Identify which cell holds the provided text, then report its [x, y] central coordinate. 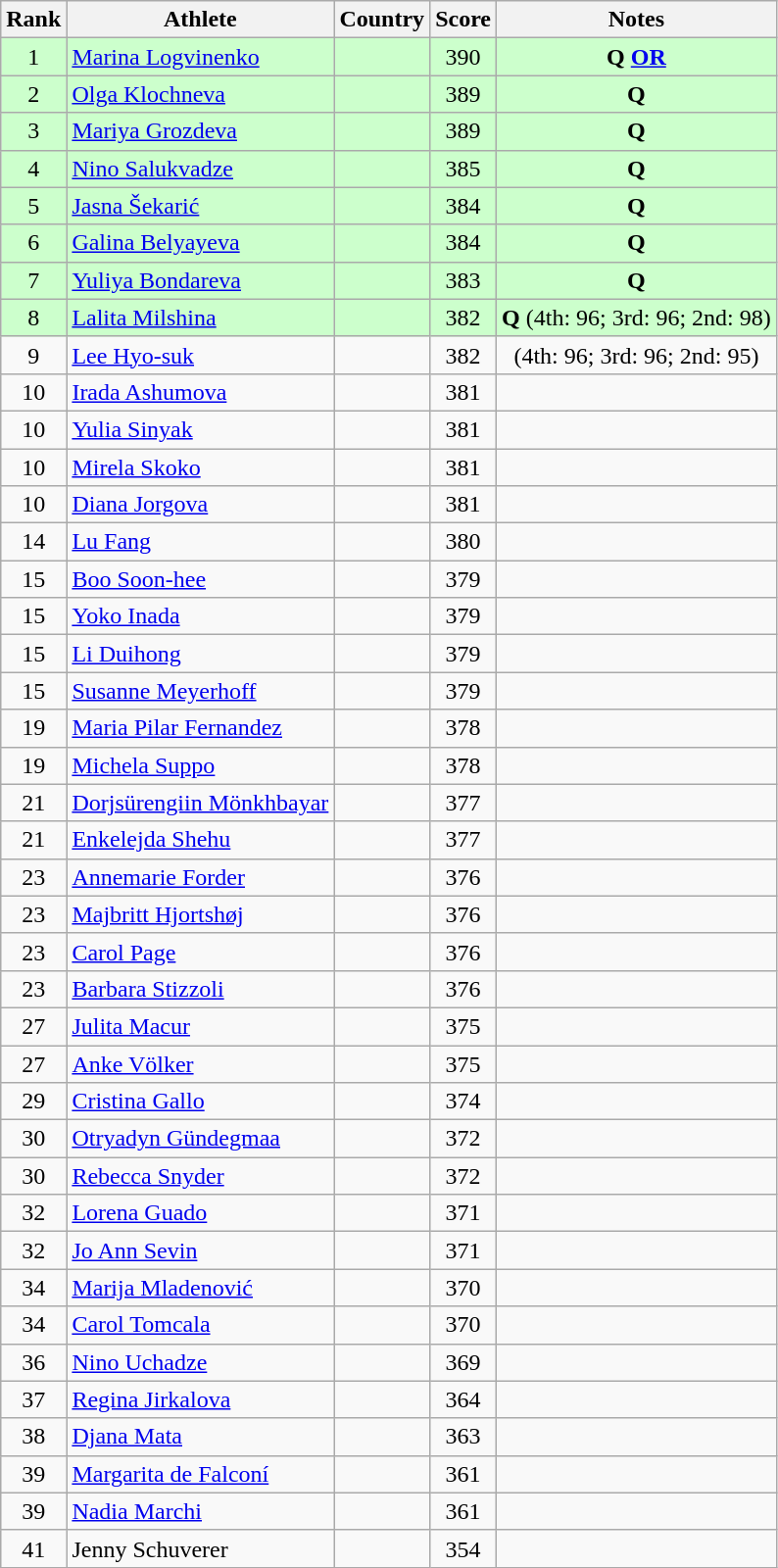
374 [463, 1102]
Mariya Grozdeva [200, 131]
354 [463, 1548]
Score [463, 20]
41 [33, 1548]
38 [33, 1437]
Otryadyn Gündegmaa [200, 1139]
Nadia Marchi [200, 1511]
Yuliya Bondareva [200, 280]
Lorena Guado [200, 1213]
Lu Fang [200, 542]
14 [33, 542]
Q (4th: 96; 3rd: 96; 2nd: 98) [637, 318]
Margarita de Falconí [200, 1474]
Anke Völker [200, 1063]
Galina Belyayeva [200, 243]
Li Duihong [200, 654]
Carol Tomcala [200, 1325]
Jo Ann Sevin [200, 1250]
(4th: 96; 3rd: 96; 2nd: 95) [637, 355]
Annemarie Forder [200, 877]
Marina Logvinenko [200, 57]
Dorjsürengiin Mönkhbayar [200, 803]
390 [463, 57]
Notes [637, 20]
Marija Mladenović [200, 1288]
Nino Salukvadze [200, 169]
4 [33, 169]
8 [33, 318]
36 [33, 1362]
Rank [33, 20]
Country [382, 20]
Diana Jorgova [200, 505]
Irada Ashumova [200, 392]
Cristina Gallo [200, 1102]
Jasna Šekarić [200, 206]
29 [33, 1102]
7 [33, 280]
Yoko Inada [200, 616]
Rebecca Snyder [200, 1176]
3 [33, 131]
2 [33, 94]
Yulia Sinyak [200, 429]
364 [463, 1399]
385 [463, 169]
Boo Soon-hee [200, 579]
Enkelejda Shehu [200, 840]
Susanne Meyerhoff [200, 691]
Majbritt Hjortshøj [200, 914]
Olga Klochneva [200, 94]
Nino Uchadze [200, 1362]
Carol Page [200, 952]
Mirela Skoko [200, 467]
Julita Macur [200, 1026]
Regina Jirkalova [200, 1399]
9 [33, 355]
Barbara Stizzoli [200, 989]
5 [33, 206]
Lalita Milshina [200, 318]
Q OR [637, 57]
369 [463, 1362]
Maria Pilar Fernandez [200, 728]
37 [33, 1399]
Athlete [200, 20]
6 [33, 243]
383 [463, 280]
Michela Suppo [200, 765]
1 [33, 57]
Jenny Schuverer [200, 1548]
363 [463, 1437]
Lee Hyo-suk [200, 355]
380 [463, 542]
Djana Mata [200, 1437]
